Provide the (X, Y) coordinate of the cell's center where the given text is located.  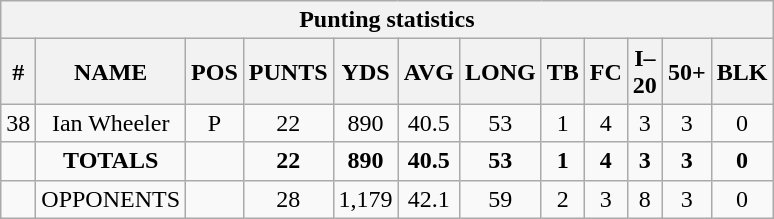
TOTALS (111, 161)
# (18, 72)
2 (562, 199)
28 (288, 199)
1,179 (366, 199)
AVG (428, 72)
TB (562, 72)
Punting statistics (387, 20)
FC (606, 72)
50+ (686, 72)
I–20 (644, 72)
PUNTS (288, 72)
8 (644, 199)
OPPONENTS (111, 199)
LONG (500, 72)
59 (500, 199)
NAME (111, 72)
POS (215, 72)
YDS (366, 72)
BLK (742, 72)
42.1 (428, 199)
Ian Wheeler (111, 123)
38 (18, 123)
P (215, 123)
